Extract the (X, Y) coordinate from the center of the cell holding the provided text.  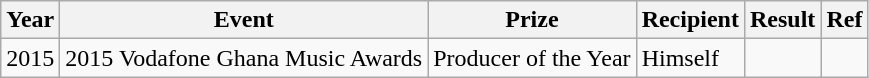
Result (782, 20)
Recipient (690, 20)
Event (244, 20)
Ref (844, 20)
Producer of the Year (532, 58)
Prize (532, 20)
Year (30, 20)
Himself (690, 58)
2015 Vodafone Ghana Music Awards (244, 58)
2015 (30, 58)
